Provide the (X, Y) coordinate of the cell's center where the given text is located.  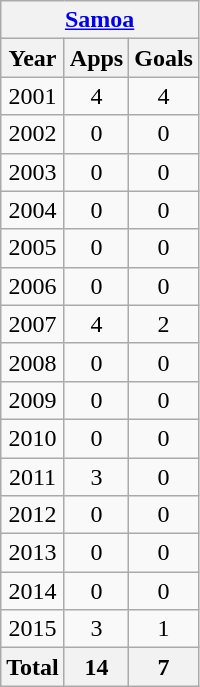
2009 (33, 400)
2005 (33, 248)
Total (33, 667)
2013 (33, 553)
2010 (33, 438)
2006 (33, 286)
Goals (164, 58)
2011 (33, 477)
2008 (33, 362)
Apps (96, 58)
2 (164, 324)
2004 (33, 210)
2003 (33, 172)
7 (164, 667)
2007 (33, 324)
2012 (33, 515)
2001 (33, 96)
2002 (33, 134)
1 (164, 629)
14 (96, 667)
Samoa (100, 20)
2014 (33, 591)
Year (33, 58)
2015 (33, 629)
